Return (x, y) of the center of cell containing provided text 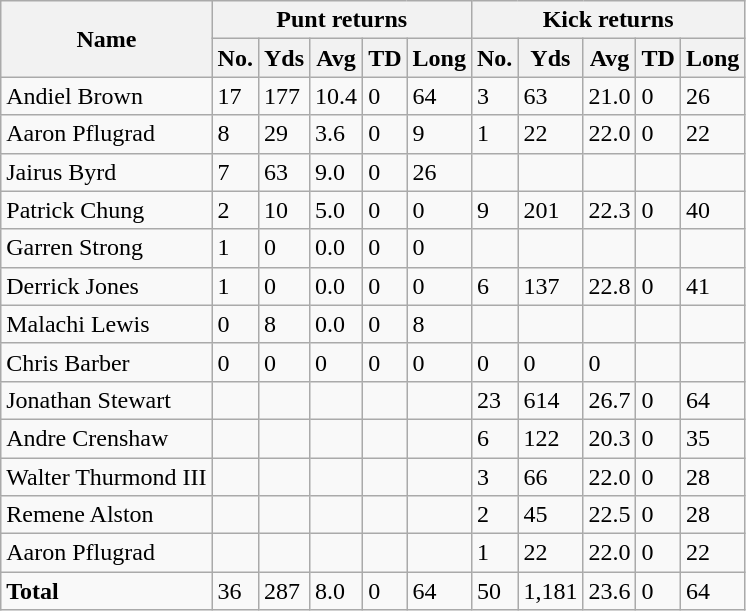
Total (106, 591)
35 (712, 438)
8.0 (336, 591)
Chris Barber (106, 362)
Garren Strong (106, 248)
7 (235, 172)
10.4 (336, 96)
287 (284, 591)
614 (550, 400)
Andiel Brown (106, 96)
Punt returns (342, 20)
Kick returns (608, 20)
Derrick Jones (106, 286)
Jonathan Stewart (106, 400)
Andre Crenshaw (106, 438)
5.0 (336, 210)
23.6 (610, 591)
45 (550, 515)
Malachi Lewis (106, 324)
36 (235, 591)
1,181 (550, 591)
177 (284, 96)
20.3 (610, 438)
22.3 (610, 210)
50 (494, 591)
Remene Alston (106, 515)
17 (235, 96)
122 (550, 438)
9.0 (336, 172)
41 (712, 286)
3.6 (336, 134)
29 (284, 134)
26.7 (610, 400)
40 (712, 210)
21.0 (610, 96)
Walter Thurmond III (106, 477)
23 (494, 400)
137 (550, 286)
Name (106, 39)
Patrick Chung (106, 210)
66 (550, 477)
Jairus Byrd (106, 172)
201 (550, 210)
22.5 (610, 515)
22.8 (610, 286)
10 (284, 210)
